Provide the (X, Y) coordinate of the cell's center where the given text is located.  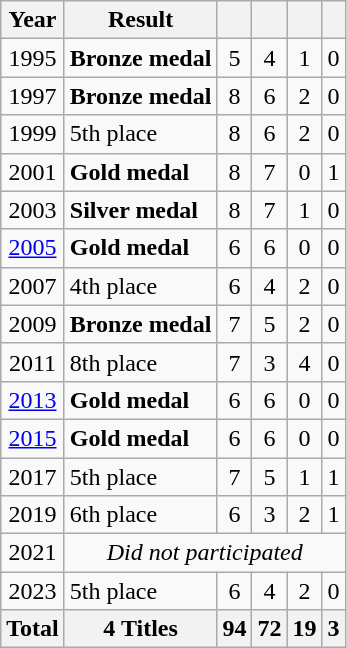
8th place (140, 362)
2013 (33, 400)
94 (234, 629)
Total (33, 629)
1997 (33, 96)
1999 (33, 134)
2021 (33, 553)
2011 (33, 362)
2015 (33, 438)
19 (304, 629)
2003 (33, 210)
72 (270, 629)
2019 (33, 515)
4th place (140, 286)
Result (140, 20)
6th place (140, 515)
Did not participated (204, 553)
Silver medal (140, 210)
2017 (33, 477)
Year (33, 20)
2007 (33, 286)
1995 (33, 58)
2001 (33, 172)
4 Titles (140, 629)
2023 (33, 591)
2009 (33, 324)
2005 (33, 248)
